Search for the cell housing the specified text and yield its [X, Y] center coordinate. 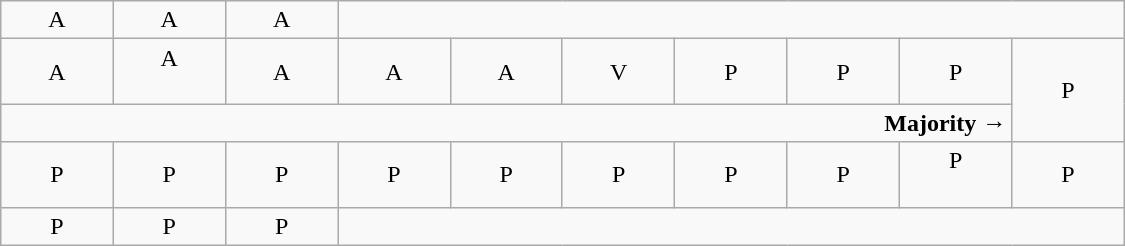
Majority → [506, 123]
V [618, 72]
